Scan for the cell matching the given text and deliver its [X, Y] coordinate at center. 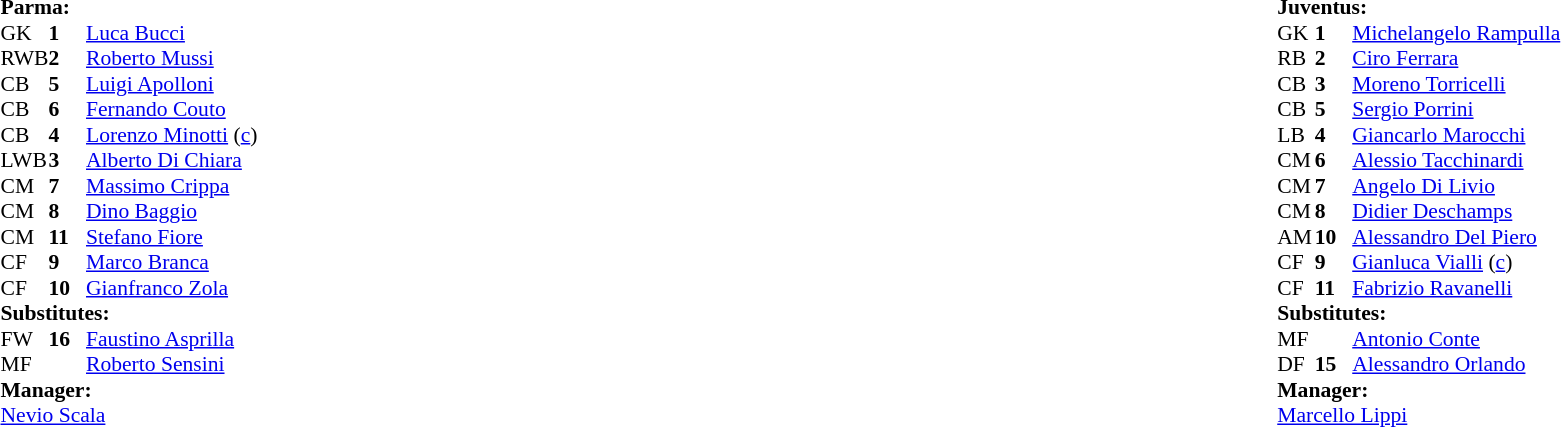
Didier Deschamps [1456, 211]
Lorenzo Minotti (c) [172, 135]
Alessandro Orlando [1456, 365]
Stefano Fiore [172, 237]
Luca Bucci [172, 33]
AM [1296, 237]
LWB [24, 161]
Faustino Asprilla [172, 339]
Ciro Ferrara [1456, 59]
Moreno Torricelli [1456, 84]
Fernando Couto [172, 109]
Alessandro Del Piero [1456, 237]
Massimo Crippa [172, 186]
Antonio Conte [1456, 339]
Marco Branca [172, 263]
Roberto Sensini [172, 365]
15 [1334, 365]
Dino Baggio [172, 211]
Giancarlo Marocchi [1456, 135]
Michelangelo Rampulla [1456, 33]
Roberto Mussi [172, 59]
LB [1296, 135]
Fabrizio Ravanelli [1456, 288]
Luigi Apolloni [172, 84]
Gianfranco Zola [172, 288]
Angelo Di Livio [1456, 186]
Gianluca Vialli (c) [1456, 263]
Alessio Tacchinardi [1456, 161]
RB [1296, 59]
FW [24, 339]
RWB [24, 59]
16 [67, 339]
DF [1296, 365]
Sergio Porrini [1456, 109]
Alberto Di Chiara [172, 161]
